Return the [X, Y] coordinate for the center point of the cell that contains the specified text.  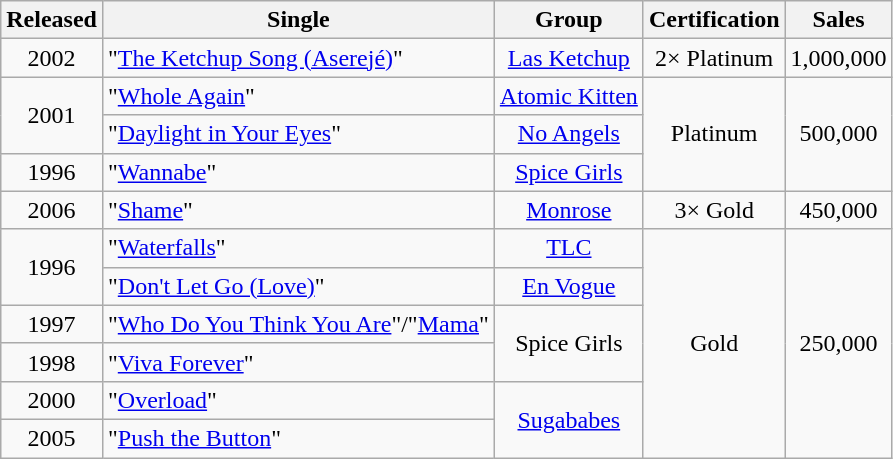
450,000 [838, 210]
"Waterfalls" [298, 248]
"The Ketchup Song (Aserejé)" [298, 58]
"Shame" [298, 210]
Atomic Kitten [568, 96]
Platinum [714, 134]
"Overload" [298, 400]
TLC [568, 248]
2000 [52, 400]
Monrose [568, 210]
2002 [52, 58]
"Who Do You Think You Are"/"Mama" [298, 324]
"Wannabe" [298, 172]
"Push the Button" [298, 438]
Gold [714, 343]
"Daylight in Your Eyes" [298, 134]
2001 [52, 115]
250,000 [838, 343]
500,000 [838, 134]
Las Ketchup [568, 58]
"Whole Again" [298, 96]
2005 [52, 438]
Sugababes [568, 419]
3× Gold [714, 210]
No Angels [568, 134]
Certification [714, 20]
"Viva Forever" [298, 362]
Single [298, 20]
En Vogue [568, 286]
Sales [838, 20]
2× Platinum [714, 58]
Group [568, 20]
"Don't Let Go (Love)" [298, 286]
1,000,000 [838, 58]
Released [52, 20]
1998 [52, 362]
1997 [52, 324]
2006 [52, 210]
